Find where the given text appears and provide that cell's center as [x, y] coordinate. 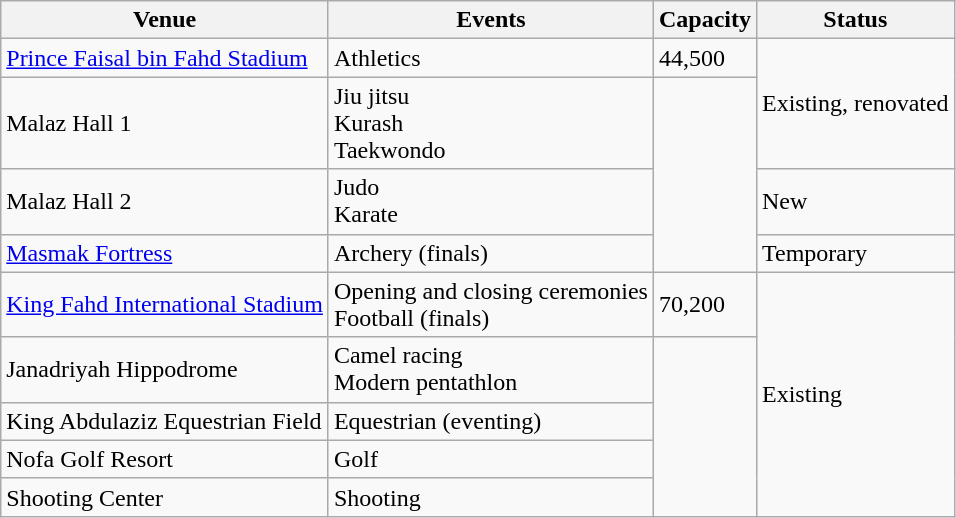
70,200 [704, 304]
Shooting [490, 497]
JudoKarate [490, 202]
44,500 [704, 58]
Opening and closing ceremoniesFootball (finals) [490, 304]
Equestrian (eventing) [490, 421]
New [855, 202]
Athletics [490, 58]
Camel racingModern pentathlon [490, 370]
Existing [855, 394]
Janadriyah Hippodrome [165, 370]
Nofa Golf Resort [165, 459]
King Fahd International Stadium [165, 304]
Shooting Center [165, 497]
King Abdulaziz Equestrian Field [165, 421]
Existing, renovated [855, 104]
Status [855, 20]
Masmak Fortress [165, 253]
Malaz Hall 2 [165, 202]
Venue [165, 20]
Capacity [704, 20]
Jiu jitsuKurashTaekwondo [490, 123]
Prince Faisal bin Fahd Stadium [165, 58]
Archery (finals) [490, 253]
Malaz Hall 1 [165, 123]
Golf [490, 459]
Events [490, 20]
Temporary [855, 253]
